Search for the cell housing the specified text and yield its [x, y] center coordinate. 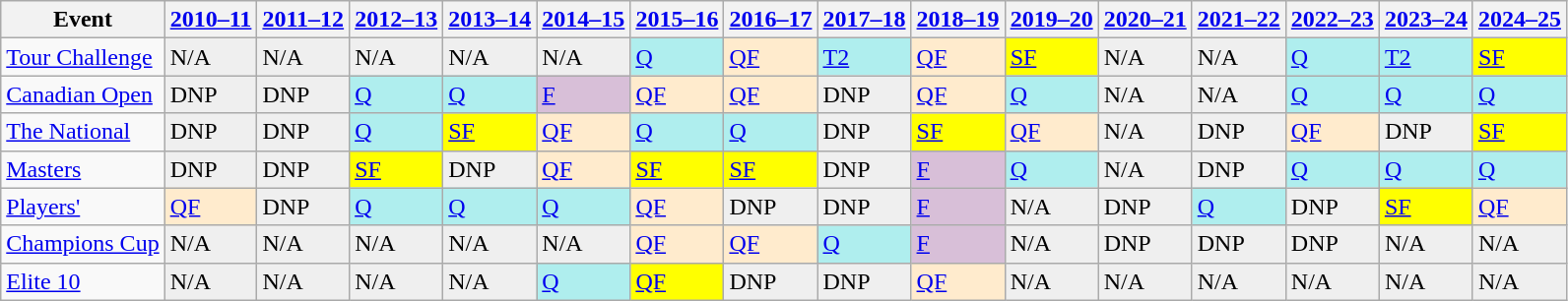
Canadian Open [83, 94]
2017–18 [865, 20]
2014–15 [583, 20]
2011–12 [303, 20]
Players' [83, 207]
Tour Challenge [83, 57]
2018–19 [957, 20]
2019–20 [1052, 20]
2010–11 [211, 20]
Masters [83, 169]
2021–22 [1239, 20]
The National [83, 132]
Champions Cup [83, 244]
2015–16 [678, 20]
Elite 10 [83, 281]
2024–25 [1519, 20]
2012–13 [396, 20]
2016–17 [770, 20]
Event [83, 20]
2020–21 [1144, 20]
2023–24 [1426, 20]
2022–23 [1332, 20]
2013–14 [490, 20]
